Find where the given text appears and provide that cell's center as (X, Y) coordinate. 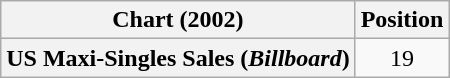
US Maxi-Singles Sales (Billboard) (178, 58)
19 (402, 58)
Position (402, 20)
Chart (2002) (178, 20)
